Return (x, y) of the center of cell containing provided text 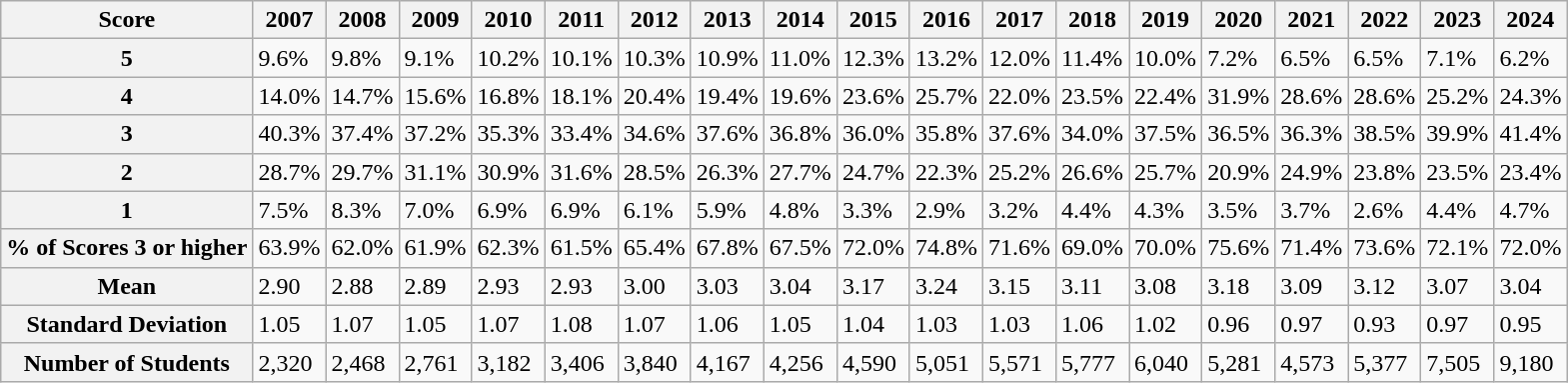
Mean (127, 286)
38.5% (1385, 134)
2008 (362, 20)
34.0% (1093, 134)
40.3% (290, 134)
36.0% (873, 134)
30.9% (508, 172)
36.8% (799, 134)
14.0% (290, 96)
2020 (1239, 20)
4.3% (1165, 210)
3.18 (1239, 286)
3.00 (654, 286)
35.8% (945, 134)
28.7% (290, 172)
14.7% (362, 96)
3.5% (1239, 210)
7,505 (1457, 362)
7.0% (436, 210)
0.96 (1239, 324)
61.9% (436, 248)
3.08 (1165, 286)
1.02 (1165, 324)
2017 (1019, 20)
3,182 (508, 362)
3.09 (1311, 286)
24.3% (1531, 96)
70.0% (1165, 248)
10.0% (1165, 58)
63.9% (290, 248)
2007 (290, 20)
67.8% (728, 248)
3.17 (873, 286)
23.6% (873, 96)
2023 (1457, 20)
2011 (582, 20)
7.5% (290, 210)
2019 (1165, 20)
3.11 (1093, 286)
26.3% (728, 172)
2021 (1311, 20)
4,590 (873, 362)
71.4% (1311, 248)
19.4% (728, 96)
7.2% (1239, 58)
5 (127, 58)
20.9% (1239, 172)
2012 (654, 20)
3.15 (1019, 286)
10.9% (728, 58)
20.4% (654, 96)
35.3% (508, 134)
2013 (728, 20)
24.9% (1311, 172)
69.0% (1093, 248)
2015 (873, 20)
2.89 (436, 286)
6,040 (1165, 362)
12.0% (1019, 58)
2.90 (290, 286)
22.0% (1019, 96)
11.0% (799, 58)
2014 (799, 20)
36.3% (1311, 134)
7.1% (1457, 58)
5,777 (1093, 362)
10.3% (654, 58)
62.0% (362, 248)
62.3% (508, 248)
5,377 (1385, 362)
0.95 (1531, 324)
23.4% (1531, 172)
36.5% (1239, 134)
33.4% (582, 134)
Number of Students (127, 362)
2,761 (436, 362)
4,167 (728, 362)
22.4% (1165, 96)
2010 (508, 20)
12.3% (873, 58)
41.4% (1531, 134)
2018 (1093, 20)
2022 (1385, 20)
2024 (1531, 20)
4.8% (799, 210)
26.6% (1093, 172)
29.7% (362, 172)
31.1% (436, 172)
22.3% (945, 172)
2,468 (362, 362)
31.6% (582, 172)
19.6% (799, 96)
28.5% (654, 172)
6.2% (1531, 58)
74.8% (945, 248)
27.7% (799, 172)
37.4% (362, 134)
10.1% (582, 58)
9.6% (290, 58)
65.4% (654, 248)
3.3% (873, 210)
2016 (945, 20)
5.9% (728, 210)
4,256 (799, 362)
% of Scores 3 or higher (127, 248)
13.2% (945, 58)
4.7% (1531, 210)
9,180 (1531, 362)
6.1% (654, 210)
71.6% (1019, 248)
67.5% (799, 248)
15.6% (436, 96)
1.08 (582, 324)
3.12 (1385, 286)
23.8% (1385, 172)
4,573 (1311, 362)
24.7% (873, 172)
11.4% (1093, 58)
3.24 (945, 286)
72.1% (1457, 248)
1.04 (873, 324)
5,571 (1019, 362)
75.6% (1239, 248)
73.6% (1385, 248)
39.9% (1457, 134)
31.9% (1239, 96)
3.07 (1457, 286)
3,406 (582, 362)
9.8% (362, 58)
37.5% (1165, 134)
2.9% (945, 210)
2 (127, 172)
16.8% (508, 96)
2009 (436, 20)
Standard Deviation (127, 324)
34.6% (654, 134)
3.2% (1019, 210)
Score (127, 20)
3.03 (728, 286)
3 (127, 134)
2.6% (1385, 210)
18.1% (582, 96)
1 (127, 210)
3.7% (1311, 210)
10.2% (508, 58)
2.88 (362, 286)
0.93 (1385, 324)
61.5% (582, 248)
4 (127, 96)
3,840 (654, 362)
2,320 (290, 362)
37.2% (436, 134)
8.3% (362, 210)
5,281 (1239, 362)
5,051 (945, 362)
9.1% (436, 58)
